Extract the [X, Y] coordinate from the center of the cell holding the provided text.  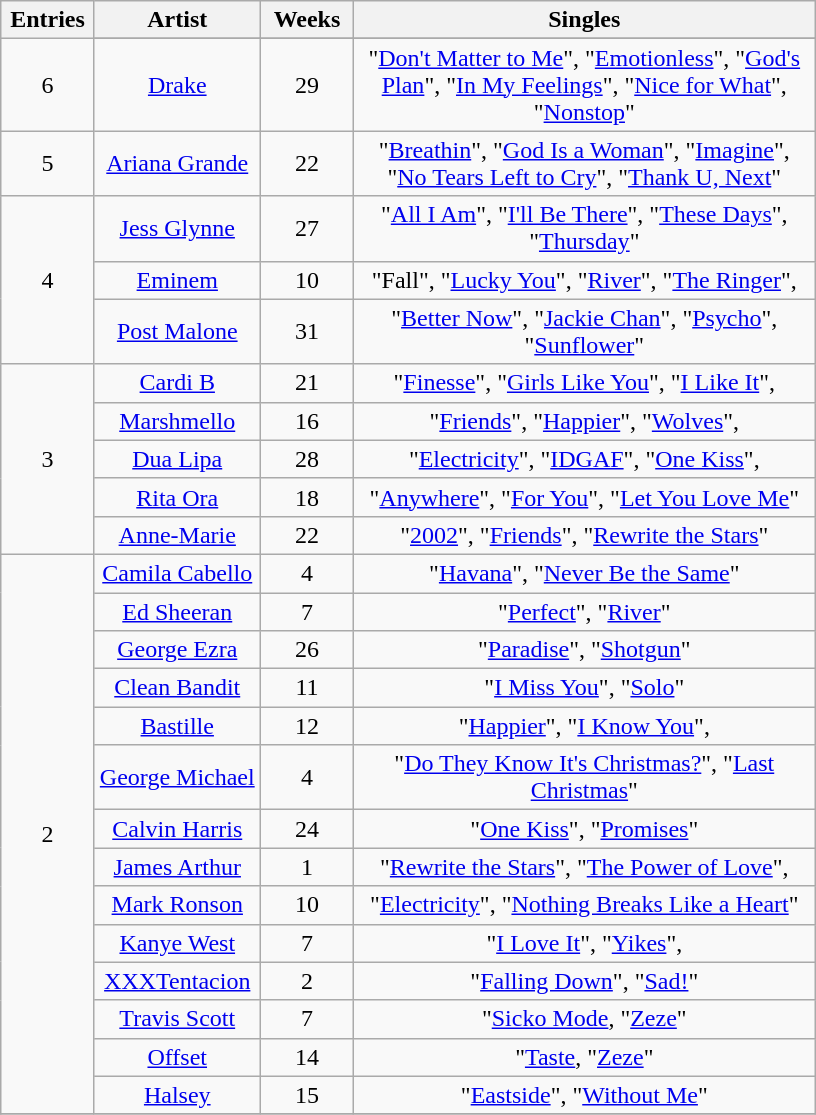
3 [48, 459]
"Happier", "I Know You", [584, 726]
Ed Sheeran [177, 611]
Eminem [177, 280]
14 [307, 1057]
"I Love It", "Yikes", [584, 943]
Post Malone [177, 332]
"Falling Down", "Sad!" [584, 981]
Halsey [177, 1095]
George Ezra [177, 650]
"Better Now", "Jackie Chan", "Psycho", "Sunflower" [584, 332]
"Perfect", "River" [584, 611]
21 [307, 383]
15 [307, 1095]
"Anywhere", "For You", "Let You Love Me" [584, 497]
Camila Cabello [177, 573]
"Sicko Mode, "Zeze" [584, 1019]
"Paradise", "Shotgun" [584, 650]
"Taste, "Zeze" [584, 1057]
"2002", "Friends", "Rewrite the Stars" [584, 535]
Singles [584, 20]
"Don't Matter to Me", "Emotionless", "God's Plan", "In My Feelings", "Nice for What", "Nonstop" [584, 85]
Cardi B [177, 383]
18 [307, 497]
James Arthur [177, 867]
5 [48, 164]
Dua Lipa [177, 459]
"Friends", "Happier", "Wolves", [584, 421]
Bastille [177, 726]
24 [307, 829]
1 [307, 867]
Marshmello [177, 421]
"One Kiss", "Promises" [584, 829]
12 [307, 726]
"Electricity", "IDGAF", "One Kiss", [584, 459]
Artist [177, 20]
11 [307, 688]
"All I Am", "I'll Be There", "These Days", "Thursday" [584, 228]
"Rewrite the Stars", "The Power of Love", [584, 867]
"Breathin", "God Is a Woman", "Imagine", "No Tears Left to Cry", "Thank U, Next" [584, 164]
29 [307, 85]
Anne-Marie [177, 535]
Weeks [307, 20]
27 [307, 228]
Drake [177, 85]
"I Miss You", "Solo" [584, 688]
"Eastside", "Without Me" [584, 1095]
Offset [177, 1057]
XXXTentacion [177, 981]
Rita Ora [177, 497]
Jess Glynne [177, 228]
George Michael [177, 778]
Mark Ronson [177, 905]
Clean Bandit [177, 688]
31 [307, 332]
"Fall", "Lucky You", "River", "The Ringer", [584, 280]
Entries [48, 20]
"Finesse", "Girls Like You", "I Like It", [584, 383]
28 [307, 459]
6 [48, 85]
Calvin Harris [177, 829]
Ariana Grande [177, 164]
Travis Scott [177, 1019]
"Electricity", "Nothing Breaks Like a Heart" [584, 905]
26 [307, 650]
"Havana", "Never Be the Same" [584, 573]
"Do They Know It's Christmas?", "Last Christmas" [584, 778]
16 [307, 421]
Kanye West [177, 943]
